For the text-containing cell, return its midpoint in [X, Y] coordinate format. 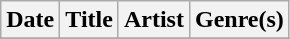
Genre(s) [239, 20]
Title [90, 20]
Artist [154, 20]
Date [30, 20]
